From the cell containing the given text, extract its center point as (x, y) coordinate. 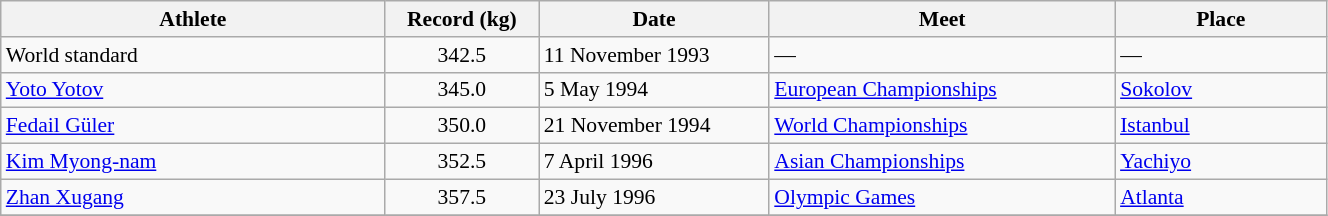
350.0 (462, 126)
352.5 (462, 162)
European Championships (942, 90)
Meet (942, 19)
21 November 1994 (654, 126)
5 May 1994 (654, 90)
357.5 (462, 197)
Place (1220, 19)
World standard (193, 55)
342.5 (462, 55)
345.0 (462, 90)
Olympic Games (942, 197)
Yachiyo (1220, 162)
Zhan Xugang (193, 197)
Athlete (193, 19)
Date (654, 19)
Record (kg) (462, 19)
Asian Championships (942, 162)
Istanbul (1220, 126)
7 April 1996 (654, 162)
Atlanta (1220, 197)
Sokolov (1220, 90)
23 July 1996 (654, 197)
Kim Myong-nam (193, 162)
Fedail Güler (193, 126)
World Championships (942, 126)
11 November 1993 (654, 55)
Yoto Yotov (193, 90)
